Provide the [X, Y] coordinate of the cell's center where the given text is located.  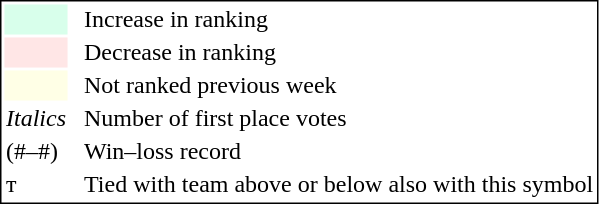
Decrease in ranking [338, 53]
Tied with team above or below also with this symbol [338, 185]
Increase in ranking [338, 19]
Win–loss record [338, 151]
Italics [36, 119]
Number of first place votes [338, 119]
(#–#) [36, 151]
т [36, 185]
Not ranked previous week [338, 85]
